Capture the cell that displays the provided text and extract its [x, y] central coordinate. 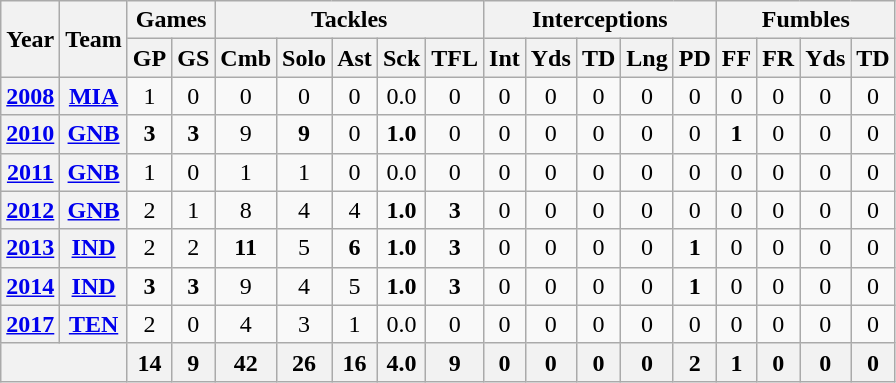
Year [30, 39]
PD [694, 58]
2013 [30, 248]
2014 [30, 286]
TFL [455, 58]
Interceptions [600, 20]
FF [736, 58]
2010 [30, 134]
Games [170, 20]
42 [246, 362]
GS [194, 58]
14 [149, 362]
Int [505, 58]
Fumbles [806, 20]
26 [304, 362]
TEN [94, 324]
MIA [94, 96]
Ast [355, 58]
4.0 [401, 362]
Sck [401, 58]
2011 [30, 172]
11 [246, 248]
GP [149, 58]
8 [246, 210]
Cmb [246, 58]
Lng [647, 58]
Tackles [350, 20]
Solo [304, 58]
16 [355, 362]
2012 [30, 210]
FR [778, 58]
2008 [30, 96]
Team [94, 39]
6 [355, 248]
2017 [30, 324]
